Return the (x, y) coordinate for the center point of the cell that contains the specified text.  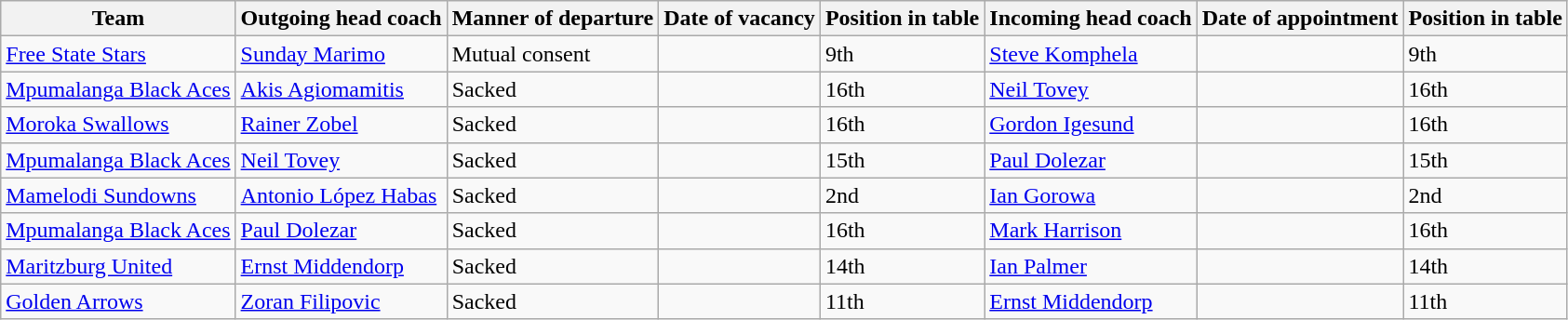
Team (118, 19)
Steve Komphela (1091, 54)
Manner of departure (553, 19)
Date of appointment (1300, 19)
Ian Palmer (1091, 266)
Mutual consent (553, 54)
Zoran Filipovic (341, 301)
Free State Stars (118, 54)
Antonio López Habas (341, 195)
Rainer Zobel (341, 125)
Incoming head coach (1091, 19)
Gordon Igesund (1091, 125)
Mamelodi Sundowns (118, 195)
Mark Harrison (1091, 231)
Moroka Swallows (118, 125)
Date of vacancy (740, 19)
Akis Agiomamitis (341, 89)
Maritzburg United (118, 266)
Sunday Marimo (341, 54)
Ian Gorowa (1091, 195)
Golden Arrows (118, 301)
Outgoing head coach (341, 19)
